Search for the cell housing the specified text and yield its [x, y] center coordinate. 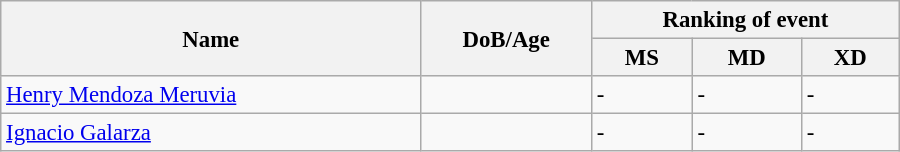
Ignacio Galarza [211, 133]
MD [746, 58]
Name [211, 38]
XD [850, 58]
DoB/Age [506, 38]
Henry Mendoza Meruvia [211, 95]
MS [642, 58]
Ranking of event [746, 20]
